Determine the [x, y] coordinate at the center of the cell enclosing the given text.  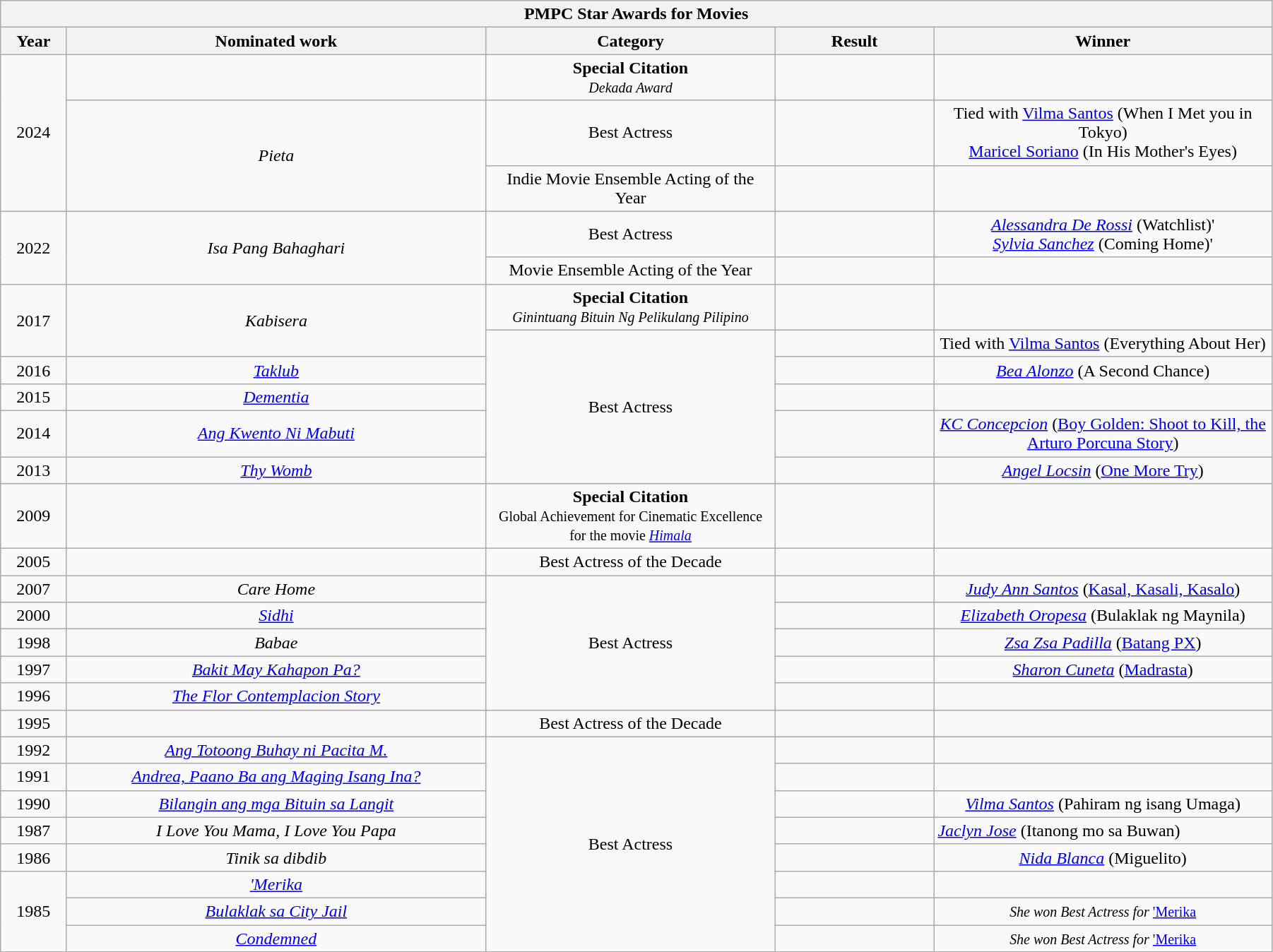
KC Concepcion (Boy Golden: Shoot to Kill, the Arturo Porcuna Story) [1103, 434]
Tied with Vilma Santos (When I Met you in Tokyo) Maricel Soriano (In His Mother's Eyes) [1103, 133]
Thy Womb [276, 470]
2005 [34, 562]
Result [855, 41]
Ang Totoong Buhay ni Pacita M. [276, 750]
1991 [34, 777]
Nominated work [276, 41]
1986 [34, 857]
1990 [34, 804]
Zsa Zsa Padilla (Batang PX) [1103, 643]
2022 [34, 247]
2000 [34, 616]
2013 [34, 470]
1997 [34, 670]
Jaclyn Jose (Itanong mo sa Buwan) [1103, 831]
Pieta [276, 155]
1985 [34, 911]
Year [34, 41]
2016 [34, 370]
1995 [34, 723]
Tied with Vilma Santos (Everything About Her) [1103, 343]
Vilma Santos (Pahiram ng isang Umaga) [1103, 804]
Bea Alonzo (A Second Chance) [1103, 370]
2007 [34, 589]
Judy Ann Santos (Kasal, Kasali, Kasalo) [1103, 589]
Alessandra De Rossi (Watchlist)'Sylvia Sanchez (Coming Home)' [1103, 234]
2015 [34, 397]
Care Home [276, 589]
Andrea, Paano Ba ang Maging Isang Ina? [276, 777]
'Merika [276, 884]
PMPC Star Awards for Movies [636, 14]
Taklub [276, 370]
Isa Pang Bahaghari [276, 247]
Nida Blanca (Miguelito) [1103, 857]
I Love You Mama, I Love You Papa [276, 831]
Angel Locsin (One More Try) [1103, 470]
Winner [1103, 41]
Movie Ensemble Acting of the Year [630, 270]
1998 [34, 643]
Special Citation Global Achievement for Cinematic Excellence for the movie Himala [630, 516]
Ang Kwento Ni Mabuti [276, 434]
Tinik sa dibdib [276, 857]
Sharon Cuneta (Madrasta) [1103, 670]
1992 [34, 750]
Bakit May Kahapon Pa? [276, 670]
2009 [34, 516]
The Flor Contemplacion Story [276, 696]
Special Citation Dekada Award [630, 78]
Sidhi [276, 616]
2017 [34, 321]
Category [630, 41]
1987 [34, 831]
Elizabeth Oropesa (Bulaklak ng Maynila) [1103, 616]
Kabisera [276, 321]
Bulaklak sa City Jail [276, 911]
Bilangin ang mga Bituin sa Langit [276, 804]
2024 [34, 133]
Special Citation Ginintuang Bituin Ng Pelikulang Pilipino [630, 307]
Babae [276, 643]
2014 [34, 434]
Indie Movie Ensemble Acting of the Year [630, 188]
Condemned [276, 939]
Dementia [276, 397]
1996 [34, 696]
